Pinpoint the cell where the given text exists, returning its [x, y] midpoint coordinate. 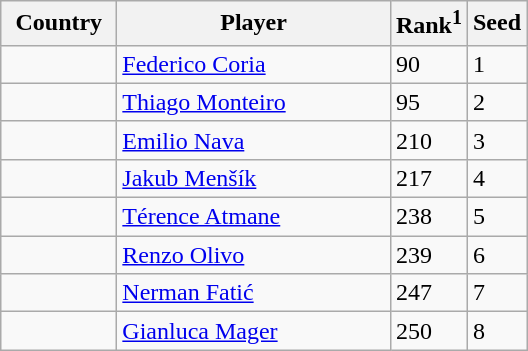
Player [254, 24]
Nerman Fatić [254, 293]
Térence Atmane [254, 217]
Renzo Olivo [254, 255]
2 [496, 102]
95 [428, 102]
7 [496, 293]
217 [428, 178]
238 [428, 217]
239 [428, 255]
247 [428, 293]
Country [59, 24]
Seed [496, 24]
90 [428, 64]
Emilio Nava [254, 140]
Gianluca Mager [254, 331]
5 [496, 217]
Federico Coria [254, 64]
250 [428, 331]
6 [496, 255]
Rank1 [428, 24]
4 [496, 178]
210 [428, 140]
Jakub Menšík [254, 178]
1 [496, 64]
Thiago Monteiro [254, 102]
3 [496, 140]
8 [496, 331]
